Locate the cell with the specified text and output its [X, Y] center coordinate. 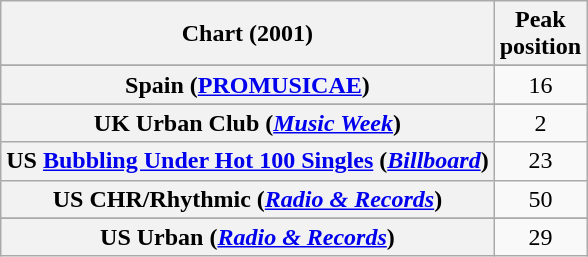
Peakposition [540, 34]
US Bubbling Under Hot 100 Singles (Billboard) [248, 161]
US CHR/Rhythmic (Radio & Records) [248, 199]
Spain (PROMUSICAE) [248, 85]
US Urban (Radio & Records) [248, 237]
23 [540, 161]
UK Urban Club (Music Week) [248, 123]
29 [540, 237]
Chart (2001) [248, 34]
16 [540, 85]
2 [540, 123]
50 [540, 199]
